Capture the cell that displays the provided text and extract its [x, y] central coordinate. 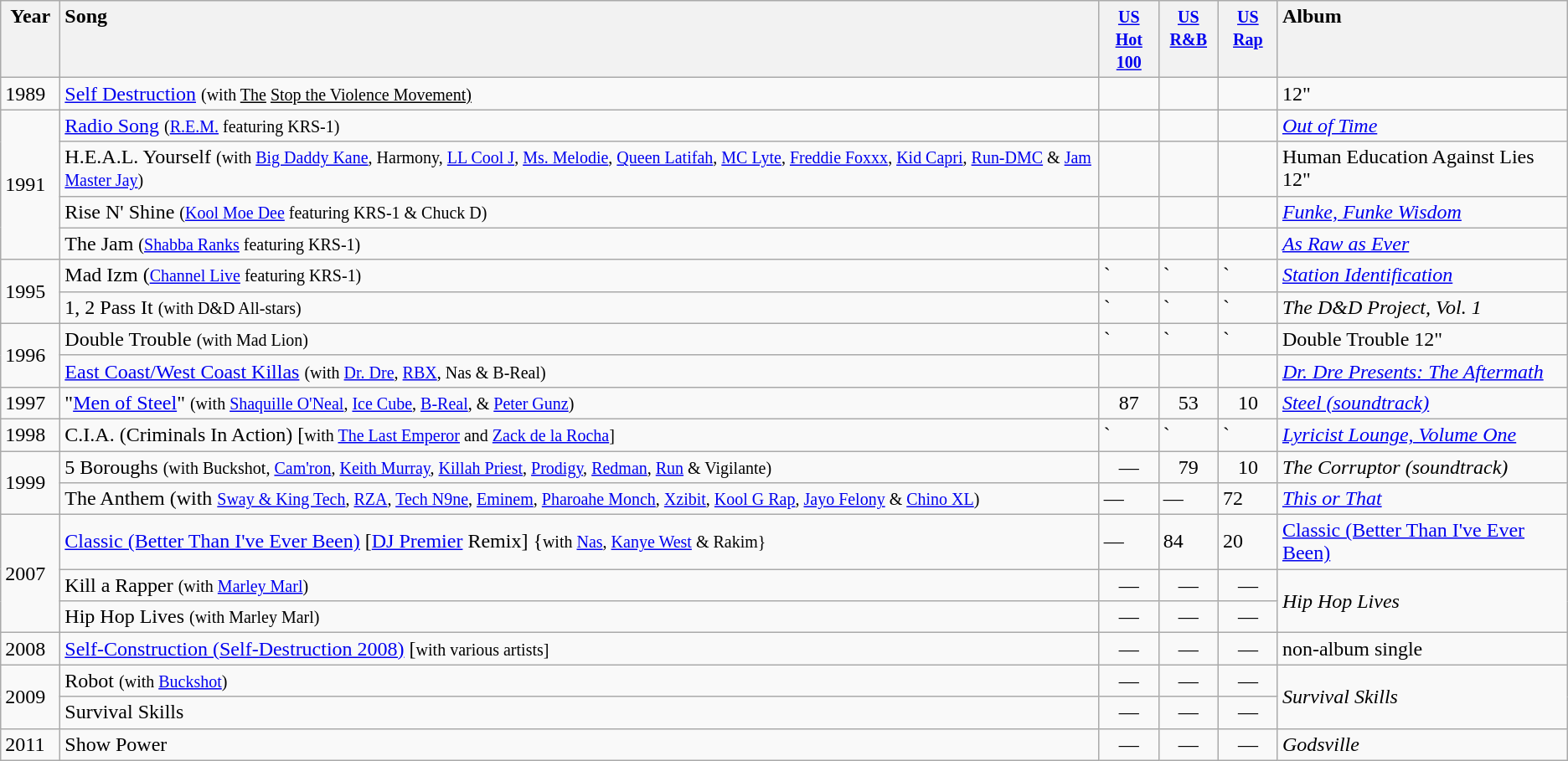
Station Identification [1422, 275]
US Hot 100 [1129, 39]
Self Destruction (with The Stop the Violence Movement) [580, 94]
This or That [1422, 499]
East Coast/West Coast Killas (with Dr. Dre, RBX, Nas & B-Real) [580, 371]
Mad Izm (Channel Live featuring KRS-1) [580, 275]
1997 [30, 403]
2009 [30, 697]
Steel (soundtrack) [1422, 403]
The Corruptor (soundtrack) [1422, 466]
2008 [30, 649]
Classic (Better Than I've Ever Been) [1422, 542]
Rise N' Shine (Kool Moe Dee featuring KRS-1 & Chuck D) [580, 212]
1989 [30, 94]
87 [1129, 403]
Funke, Funke Wisdom [1422, 212]
The Anthem (with Sway & King Tech, RZA, Tech N9ne, Eminem, Pharoahe Monch, Xzibit, Kool G Rap, Jayo Felony & Chino XL) [580, 499]
Godsville [1422, 744]
1991 [30, 184]
Robot (with Buckshot) [580, 681]
Double Trouble (with Mad Lion) [580, 339]
The D&D Project, Vol. 1 [1422, 307]
1, 2 Pass It (with D&D All-stars) [580, 307]
US Rap [1248, 39]
79 [1188, 466]
1998 [30, 434]
Radio Song (R.E.M. featuring KRS-1) [580, 126]
2007 [30, 574]
72 [1248, 499]
53 [1188, 403]
Out of Time [1422, 126]
Double Trouble 12" [1422, 339]
Lyricist Lounge, Volume One [1422, 434]
Self-Construction (Self-Destruction 2008) [with various artists] [580, 649]
1995 [30, 291]
84 [1188, 542]
Classic (Better Than I've Ever Been) [DJ Premier Remix] {with Nas, Kanye West & Rakim} [580, 542]
H.E.A.L. Yourself (with Big Daddy Kane, Harmony, LL Cool J, Ms. Melodie, Queen Latifah, MC Lyte, Freddie Foxxx, Kid Capri, Run-DMC & Jam Master Jay) [580, 169]
Album [1422, 39]
Hip Hop Lives (with Marley Marl) [580, 617]
The Jam (Shabba Ranks featuring KRS-1) [580, 244]
Kill a Rapper (with Marley Marl) [580, 585]
"Men of Steel" (with Shaquille O'Neal, Ice Cube, B-Real, & Peter Gunz) [580, 403]
12" [1422, 94]
Human Education Against Lies 12" [1422, 169]
5 Boroughs (with Buckshot, Cam'ron, Keith Murray, Killah Priest, Prodigy, Redman, Run & Vigilante) [580, 466]
non-album single [1422, 649]
US R&B [1188, 39]
Hip Hop Lives [1422, 601]
2011 [30, 744]
20 [1248, 542]
Dr. Dre Presents: The Aftermath [1422, 371]
As Raw as Ever [1422, 244]
Show Power [580, 744]
1996 [30, 355]
Year [30, 39]
C.I.A. (Criminals In Action) [with The Last Emperor and Zack de la Rocha] [580, 434]
Song [580, 39]
1999 [30, 482]
